Return the [X, Y] coordinate for the center point of the cell that contains the specified text.  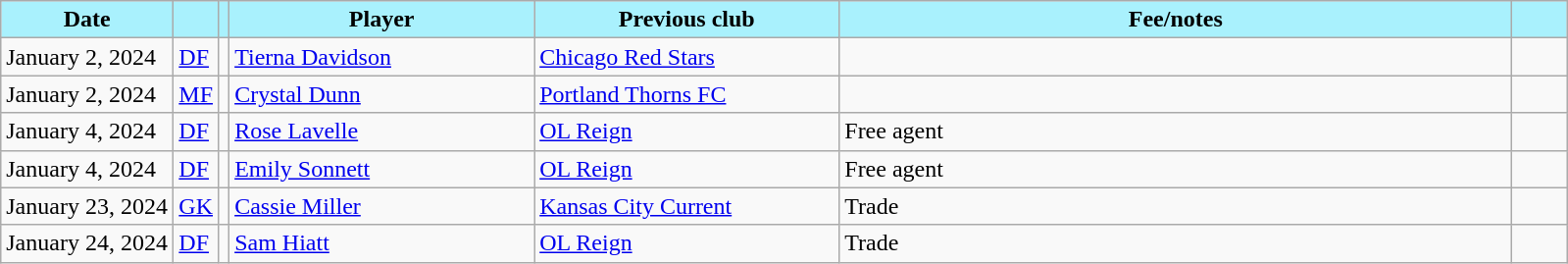
January 24, 2024 [87, 243]
Sam Hiatt [382, 243]
Portland Thorns FC [686, 94]
Player [382, 20]
Chicago Red Stars [686, 57]
Crystal Dunn [382, 94]
Tierna Davidson [382, 57]
Rose Lavelle [382, 132]
GK [196, 206]
Previous club [686, 20]
Cassie Miller [382, 206]
Date [87, 20]
Emily Sonnett [382, 169]
Fee/notes [1176, 20]
MF [196, 94]
Kansas City Current [686, 206]
January 23, 2024 [87, 206]
